Extract the [X, Y] coordinate from the center of the cell holding the provided text.  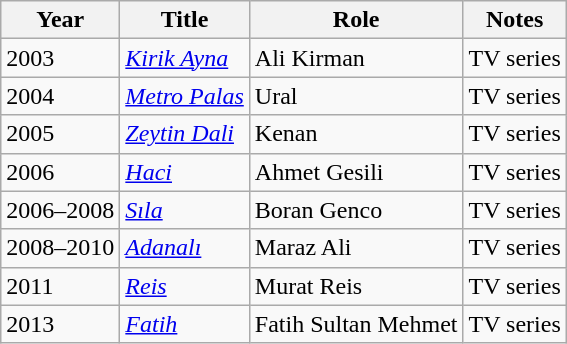
Ahmet Gesili [356, 172]
Sıla [184, 210]
2006 [60, 172]
Kenan [356, 134]
2003 [60, 58]
2011 [60, 286]
2006–2008 [60, 210]
2013 [60, 324]
2005 [60, 134]
Ali Kirman [356, 58]
Reis [184, 286]
Fatih Sultan Mehmet [356, 324]
Year [60, 20]
Metro Palas [184, 96]
Role [356, 20]
Ural [356, 96]
Maraz Ali [356, 248]
Kirik Ayna [184, 58]
Zeytin Dali [184, 134]
Notes [514, 20]
Adanalı [184, 248]
Haci [184, 172]
2008–2010 [60, 248]
Fatih [184, 324]
Boran Genco [356, 210]
Title [184, 20]
2004 [60, 96]
Murat Reis [356, 286]
